Determine the [x, y] coordinate at the center of the cell enclosing the given text.  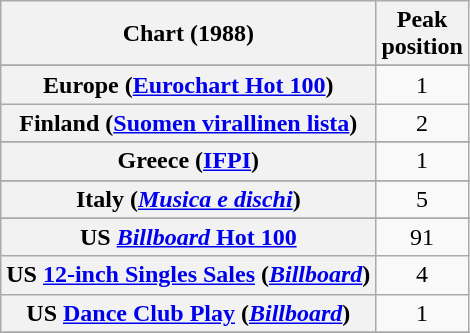
US Billboard Hot 100 [188, 237]
US Dance Club Play (Billboard) [188, 313]
US 12-inch Singles Sales (Billboard) [188, 275]
Italy (Musica e dischi) [188, 199]
Greece (IFPI) [188, 161]
Europe (Eurochart Hot 100) [188, 85]
Peakposition [422, 34]
91 [422, 237]
5 [422, 199]
Chart (1988) [188, 34]
4 [422, 275]
2 [422, 123]
Finland (Suomen virallinen lista) [188, 123]
